Pinpoint the cell where the given text exists, returning its [x, y] midpoint coordinate. 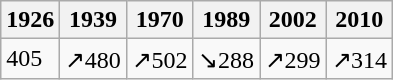
↗314 [360, 59]
1926 [30, 20]
↘288 [226, 59]
↗502 [160, 59]
405 [30, 59]
↗480 [94, 59]
2002 [294, 20]
1989 [226, 20]
1939 [94, 20]
↗299 [294, 59]
1970 [160, 20]
2010 [360, 20]
